Detect which cell encompasses the target text, then output its (x, y) center coordinate. 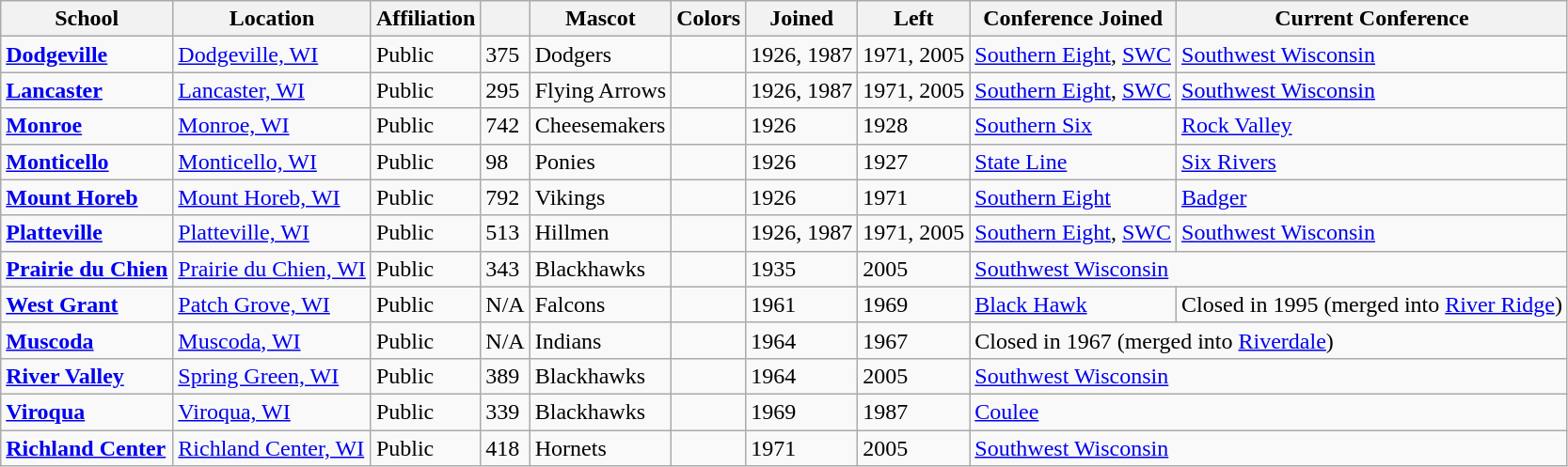
Location (273, 19)
339 (505, 412)
Mount Horeb, WI (273, 197)
1987 (914, 412)
Platteville, WI (273, 233)
Patch Grove, WI (273, 304)
Southern Eight (1073, 197)
1961 (801, 304)
Cheesemakers (600, 126)
Muscoda, WI (273, 340)
Indians (600, 340)
Richland Center, WI (273, 448)
Coulee (1269, 412)
Falcons (600, 304)
Dodgeville (87, 54)
418 (505, 448)
Hornets (600, 448)
Southern Six (1073, 126)
389 (505, 376)
295 (505, 90)
West Grant (87, 304)
1935 (801, 269)
Mount Horeb (87, 197)
Ponies (600, 162)
Flying Arrows (600, 90)
Viroqua, WI (273, 412)
Monticello, WI (273, 162)
Prairie du Chien (87, 269)
Six Rivers (1372, 162)
1928 (914, 126)
Muscoda (87, 340)
Spring Green, WI (273, 376)
375 (505, 54)
Richland Center (87, 448)
1967 (914, 340)
River Valley (87, 376)
Monroe, WI (273, 126)
Viroqua (87, 412)
Lancaster (87, 90)
Closed in 1995 (merged into River Ridge) (1372, 304)
School (87, 19)
Closed in 1967 (merged into Riverdale) (1269, 340)
Conference Joined (1073, 19)
98 (505, 162)
513 (505, 233)
Prairie du Chien, WI (273, 269)
Colors (709, 19)
Badger (1372, 197)
Joined (801, 19)
Vikings (600, 197)
792 (505, 197)
Monticello (87, 162)
Current Conference (1372, 19)
1927 (914, 162)
Black Hawk (1073, 304)
Affiliation (425, 19)
Mascot (600, 19)
Lancaster, WI (273, 90)
Rock Valley (1372, 126)
742 (505, 126)
343 (505, 269)
Monroe (87, 126)
Dodgeville, WI (273, 54)
Hillmen (600, 233)
Dodgers (600, 54)
Left (914, 19)
Platteville (87, 233)
State Line (1073, 162)
